Output the (X, Y) coordinate of the center of the cell containing the given text.  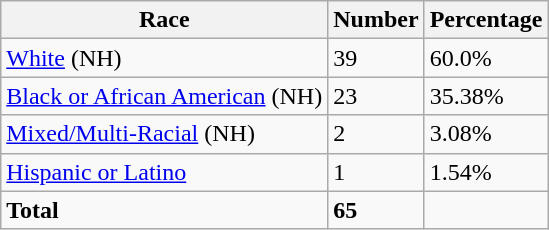
Mixed/Multi-Racial (NH) (164, 134)
Number (376, 20)
Hispanic or Latino (164, 172)
35.38% (486, 96)
3.08% (486, 134)
Total (164, 210)
Percentage (486, 20)
1.54% (486, 172)
39 (376, 58)
23 (376, 96)
Black or African American (NH) (164, 96)
60.0% (486, 58)
White (NH) (164, 58)
2 (376, 134)
1 (376, 172)
65 (376, 210)
Race (164, 20)
